Pinpoint the cell where the given text exists, returning its [X, Y] midpoint coordinate. 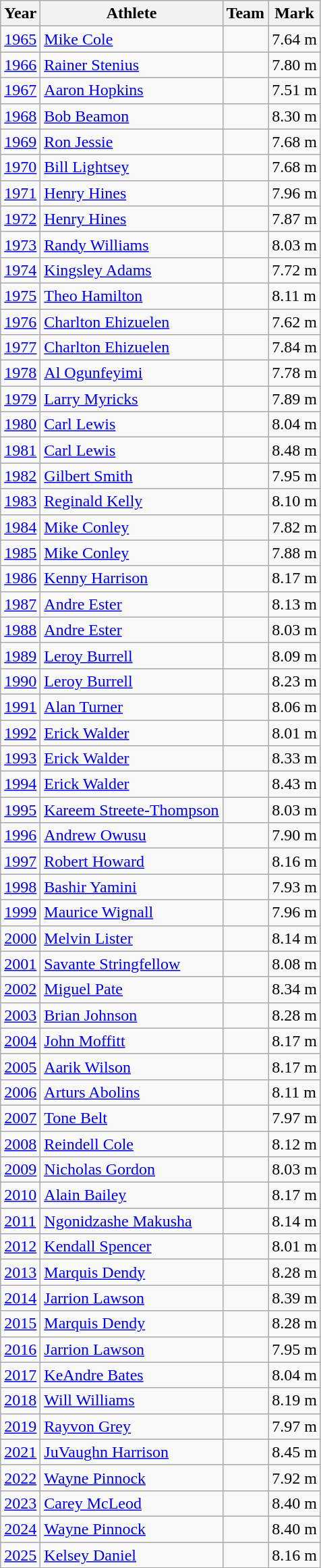
Andrew Owusu [132, 836]
2010 [20, 1195]
Carey McLeod [132, 1503]
8.09 m [295, 655]
1976 [20, 322]
Athlete [132, 13]
2004 [20, 1041]
8.43 m [295, 784]
1990 [20, 681]
1994 [20, 784]
2023 [20, 1503]
1966 [20, 65]
Al Ogunfeyimi [132, 373]
Mike Cole [132, 39]
1996 [20, 836]
Kingsley Adams [132, 270]
1991 [20, 707]
Kareem Streete-Thompson [132, 810]
2012 [20, 1247]
2022 [20, 1478]
Kenny Harrison [132, 578]
Ngonidzashe Makusha [132, 1221]
1981 [20, 450]
1993 [20, 759]
7.62 m [295, 322]
1985 [20, 553]
1978 [20, 373]
8.39 m [295, 1298]
8.06 m [295, 707]
Reindell Cole [132, 1144]
2003 [20, 1015]
Will Williams [132, 1401]
1980 [20, 425]
Alan Turner [132, 707]
1968 [20, 116]
1992 [20, 732]
8.33 m [295, 759]
Savante Stringfellow [132, 964]
7.92 m [295, 1478]
Tone Belt [132, 1118]
Kendall Spencer [132, 1247]
1973 [20, 244]
1971 [20, 193]
2013 [20, 1272]
2021 [20, 1452]
Arturs Abolins [132, 1092]
1972 [20, 219]
Ron Jessie [132, 142]
Aarik Wilson [132, 1066]
2017 [20, 1375]
2025 [20, 1555]
Randy Williams [132, 244]
1998 [20, 887]
Rayvon Grey [132, 1426]
1984 [20, 527]
7.51 m [295, 90]
1999 [20, 913]
1967 [20, 90]
7.87 m [295, 219]
2000 [20, 938]
2009 [20, 1170]
1986 [20, 578]
Bashir Yamini [132, 887]
Miguel Pate [132, 990]
8.34 m [295, 990]
Robert Howard [132, 861]
7.72 m [295, 270]
8.08 m [295, 964]
1987 [20, 604]
1977 [20, 348]
7.64 m [295, 39]
2019 [20, 1426]
2011 [20, 1221]
1965 [20, 39]
1969 [20, 142]
Alain Bailey [132, 1195]
Year [20, 13]
8.19 m [295, 1401]
8.23 m [295, 681]
1979 [20, 399]
Aaron Hopkins [132, 90]
8.12 m [295, 1144]
2014 [20, 1298]
2015 [20, 1324]
8.10 m [295, 502]
7.82 m [295, 527]
1997 [20, 861]
1988 [20, 630]
Nicholas Gordon [132, 1170]
John Moffitt [132, 1041]
2016 [20, 1349]
Larry Myricks [132, 399]
2024 [20, 1529]
JuVaughn Harrison [132, 1452]
Maurice Wignall [132, 913]
2018 [20, 1401]
KeAndre Bates [132, 1375]
2005 [20, 1066]
2002 [20, 990]
1970 [20, 167]
2001 [20, 964]
2008 [20, 1144]
8.13 m [295, 604]
Melvin Lister [132, 938]
2006 [20, 1092]
7.89 m [295, 399]
Theo Hamilton [132, 296]
7.90 m [295, 836]
1995 [20, 810]
1975 [20, 296]
7.84 m [295, 348]
7.80 m [295, 65]
Reginald Kelly [132, 502]
Brian Johnson [132, 1015]
8.45 m [295, 1452]
8.48 m [295, 450]
Rainer Stenius [132, 65]
1974 [20, 270]
8.30 m [295, 116]
1989 [20, 655]
7.93 m [295, 887]
7.88 m [295, 553]
Bob Beamon [132, 116]
Team [245, 13]
1982 [20, 476]
Gilbert Smith [132, 476]
1983 [20, 502]
2007 [20, 1118]
Bill Lightsey [132, 167]
Mark [295, 13]
7.78 m [295, 373]
Kelsey Daniel [132, 1555]
